Scan for the cell matching the given text and deliver its (X, Y) coordinate at center. 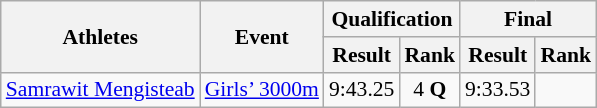
4 Q (430, 90)
Qualification (392, 19)
9:33.53 (498, 90)
9:43.25 (362, 90)
Final (528, 19)
Athletes (100, 36)
Samrawit Mengisteab (100, 90)
Event (262, 36)
Girls’ 3000m (262, 90)
